Output the [X, Y] coordinate of the center of the cell containing the given text.  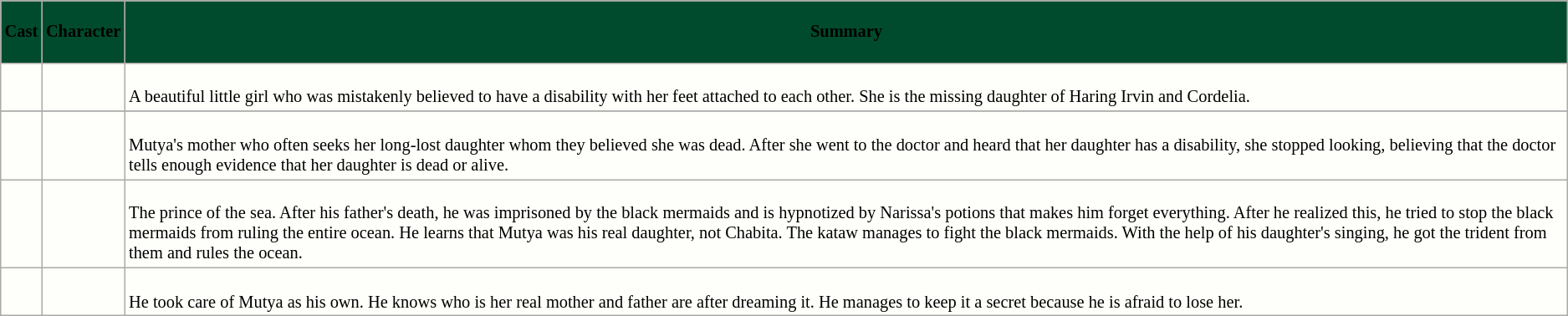
Character [84, 31]
Cast [22, 31]
Summary [846, 31]
